Identify which cell holds the provided text, then report its [x, y] central coordinate. 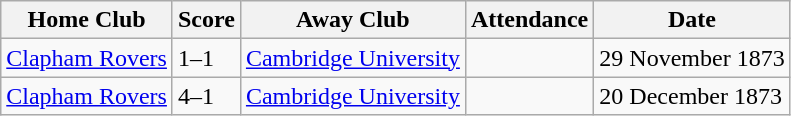
Away Club [352, 20]
4–1 [206, 96]
20 December 1873 [692, 96]
29 November 1873 [692, 58]
Attendance [529, 20]
Date [692, 20]
Home Club [87, 20]
Score [206, 20]
1–1 [206, 58]
